Locate the cell with the specified text and output its [x, y] center coordinate. 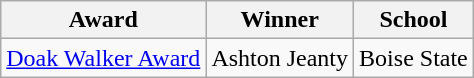
Ashton Jeanty [280, 58]
Doak Walker Award [104, 58]
Boise State [414, 58]
Award [104, 20]
School [414, 20]
Winner [280, 20]
